Extract the (x, y) coordinate from the center of the cell holding the provided text.  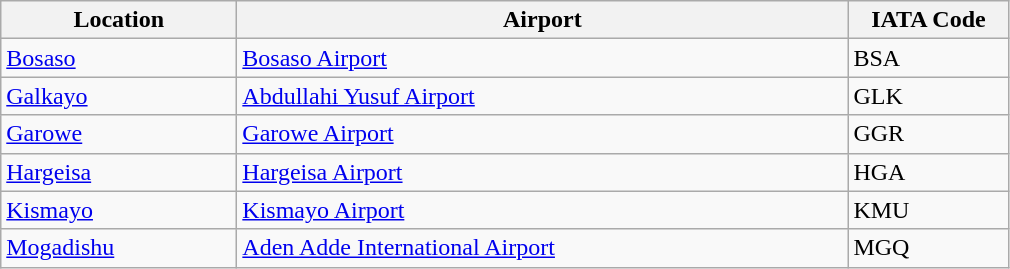
IATA Code (928, 20)
Garowe (119, 134)
BSA (928, 58)
GLK (928, 96)
KMU (928, 210)
Hargeisa (119, 172)
Airport (542, 20)
Kismayo (119, 210)
Bosaso Airport (542, 58)
Hargeisa Airport (542, 172)
Location (119, 20)
Galkayo (119, 96)
Kismayo Airport (542, 210)
MGQ (928, 248)
HGA (928, 172)
Aden Adde International Airport (542, 248)
GGR (928, 134)
Abdullahi Yusuf Airport (542, 96)
Garowe Airport (542, 134)
Bosaso (119, 58)
Mogadishu (119, 248)
